Locate the cell with the specified text and output its [X, Y] center coordinate. 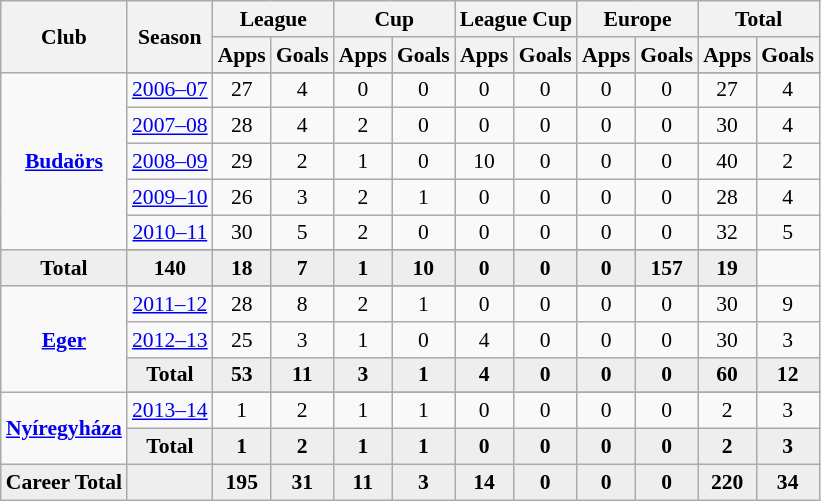
2006–07 [170, 90]
14 [484, 482]
32 [727, 233]
2012–13 [170, 340]
140 [170, 269]
31 [302, 482]
8 [302, 304]
60 [727, 375]
34 [788, 482]
Season [170, 36]
29 [242, 162]
12 [788, 375]
Career Total [64, 482]
Club [64, 36]
Nyíregyháza [64, 428]
25 [242, 340]
26 [242, 197]
9 [788, 304]
40 [727, 162]
2008–09 [170, 162]
2007–08 [170, 126]
195 [242, 482]
League Cup [516, 19]
2010–11 [170, 233]
Budaörs [64, 161]
7 [302, 269]
157 [666, 269]
53 [242, 375]
Europe [638, 19]
220 [727, 482]
2011–12 [170, 304]
2013–14 [170, 411]
League [274, 19]
2009–10 [170, 197]
18 [242, 269]
Cup [394, 19]
19 [727, 269]
Eger [64, 340]
